Determine the [x, y] coordinate at the center of the cell enclosing the given text.  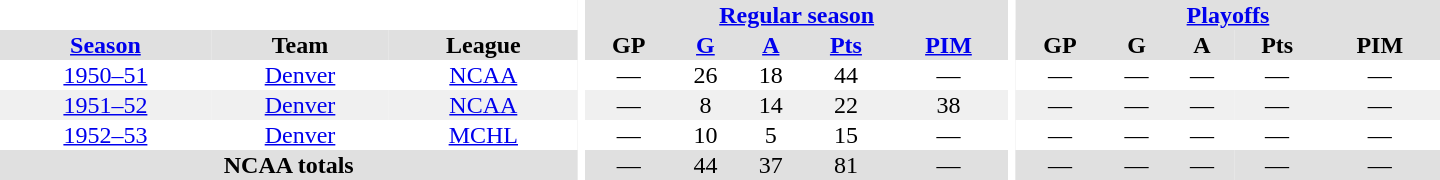
8 [706, 105]
Playoffs [1228, 15]
26 [706, 75]
22 [846, 105]
Season [106, 45]
10 [706, 135]
18 [770, 75]
1952–53 [106, 135]
1951–52 [106, 105]
14 [770, 105]
NCAA totals [288, 165]
38 [948, 105]
5 [770, 135]
15 [846, 135]
League [483, 45]
1950–51 [106, 75]
37 [770, 165]
81 [846, 165]
Team [300, 45]
Regular season [797, 15]
MCHL [483, 135]
